Return [X, Y] of the center of cell containing provided text 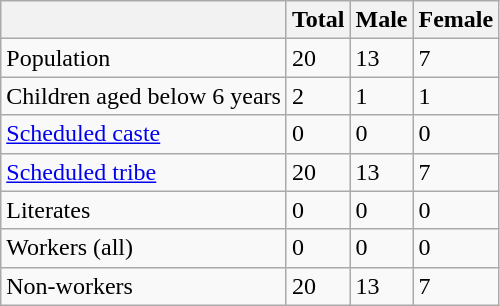
Male [382, 20]
2 [318, 96]
Scheduled caste [144, 134]
Workers (all) [144, 248]
Children aged below 6 years [144, 96]
Total [318, 20]
Population [144, 58]
Non-workers [144, 286]
Literates [144, 210]
Scheduled tribe [144, 172]
Female [456, 20]
